For the text-containing cell, return its midpoint in (X, Y) coordinate format. 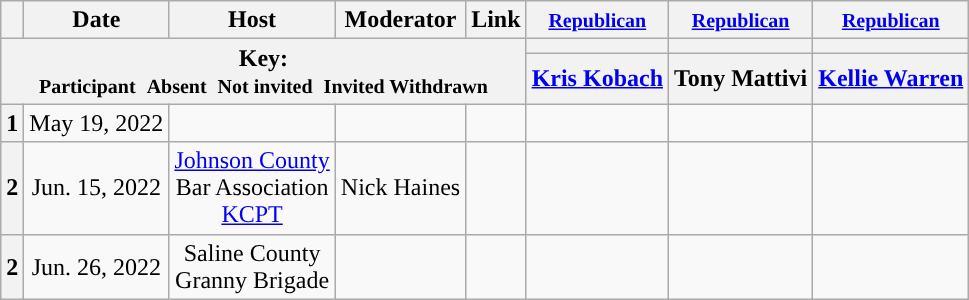
Saline CountyGranny Brigade (252, 266)
Kellie Warren (891, 78)
Link (496, 20)
Kris Kobach (597, 78)
1 (12, 123)
Jun. 26, 2022 (96, 266)
Johnson CountyBar AssociationKCPT (252, 188)
Host (252, 20)
Jun. 15, 2022 (96, 188)
Moderator (400, 20)
May 19, 2022 (96, 123)
Date (96, 20)
Tony Mattivi (741, 78)
Nick Haines (400, 188)
Key: Participant Absent Not invited Invited Withdrawn (264, 72)
